For the text-containing cell, return its midpoint in [x, y] coordinate format. 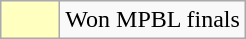
Won MPBL finals [153, 20]
